Return the (x, y) coordinate for the center point of the cell that contains the specified text.  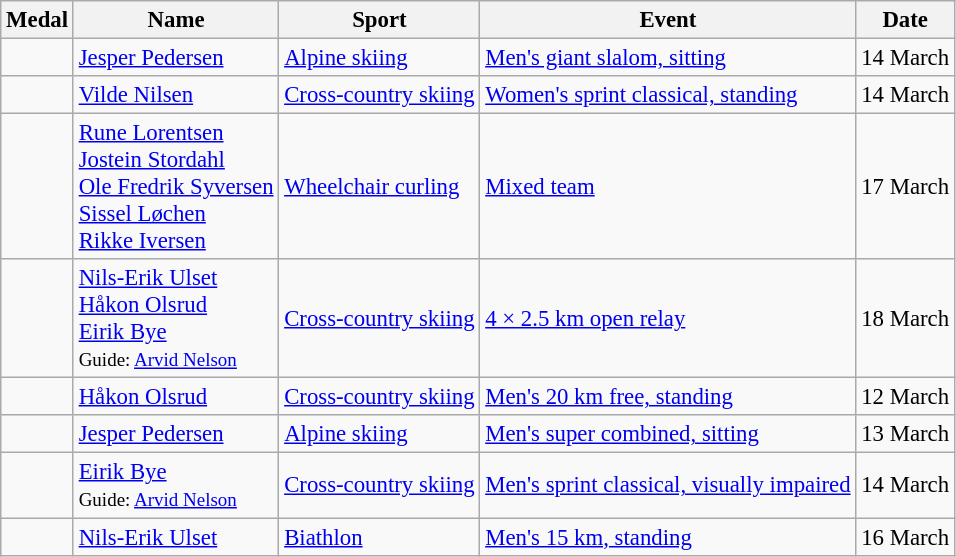
17 March (906, 187)
Nils-Erik Ulset (176, 537)
Men's giant slalom, sitting (668, 58)
Date (906, 20)
Men's sprint classical, visually impaired (668, 486)
Men's 20 km free, standing (668, 397)
Håkon Olsrud (176, 397)
Mixed team (668, 187)
13 March (906, 435)
12 March (906, 397)
Rune LorentsenJostein StordahlOle Fredrik SyversenSissel LøchenRikke Iversen (176, 187)
Eirik ByeGuide: Arvid Nelson (176, 486)
Biathlon (380, 537)
4 × 2.5 km open relay (668, 318)
Women's sprint classical, standing (668, 95)
Nils-Erik UlsetHåkon OlsrudEirik ByeGuide: Arvid Nelson (176, 318)
Event (668, 20)
Medal (38, 20)
Name (176, 20)
Sport (380, 20)
16 March (906, 537)
Men's 15 km, standing (668, 537)
18 March (906, 318)
Wheelchair curling (380, 187)
Vilde Nilsen (176, 95)
Men's super combined, sitting (668, 435)
